Output the (x, y) coordinate of the center of the cell containing the given text.  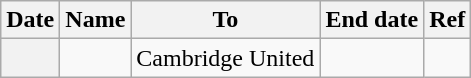
Name (96, 20)
Cambridge United (226, 58)
End date (372, 20)
Date (30, 20)
Ref (448, 20)
To (226, 20)
